Return (x, y) of the center of cell containing provided text 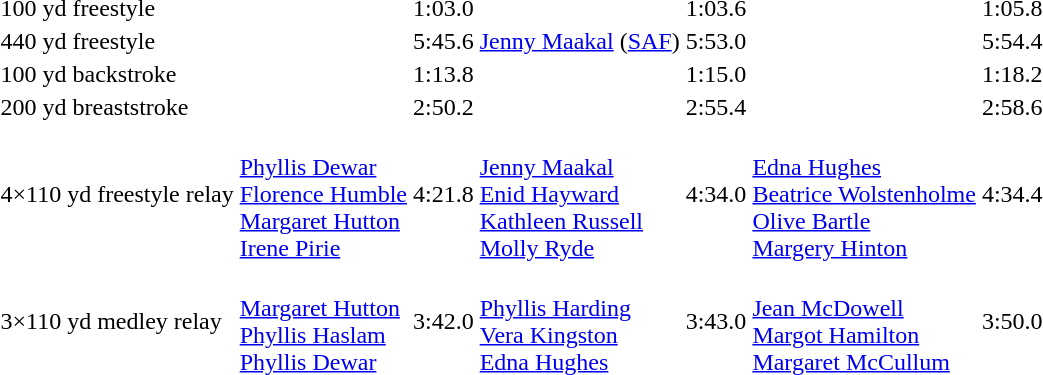
Jenny MaakalEnid HaywardKathleen RussellMolly Ryde (580, 194)
1:13.8 (444, 74)
5:53.0 (716, 41)
Jenny Maakal (SAF) (580, 41)
2:55.4 (716, 107)
Phyllis DewarFlorence HumbleMargaret HuttonIrene Pirie (323, 194)
4:21.8 (444, 194)
5:45.6 (444, 41)
Edna HughesBeatrice WolstenholmeOlive BartleMargery Hinton (864, 194)
2:50.2 (444, 107)
1:15.0 (716, 74)
4:34.0 (716, 194)
